Output the (x, y) coordinate of the center of the cell containing the given text.  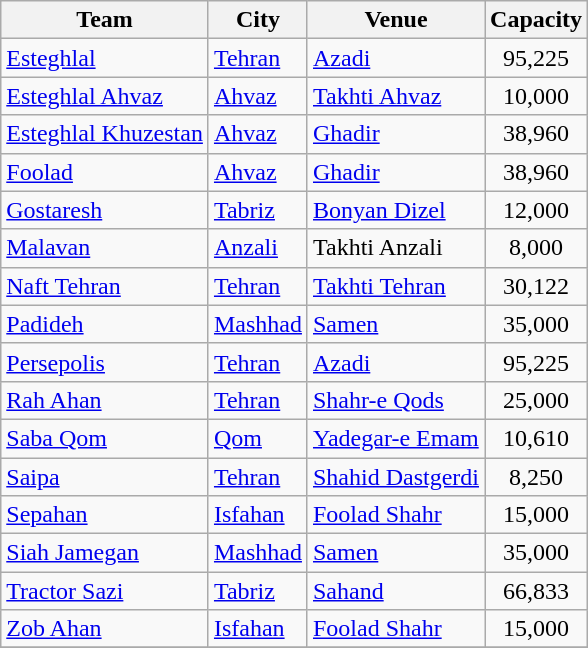
Yadegar-e Emam (396, 438)
Rah Ahan (105, 400)
25,000 (536, 400)
Zob Ahan (105, 629)
Shahr-e Qods (396, 400)
Naft Tehran (105, 286)
Padideh (105, 324)
Esteghlal (105, 58)
Esteghlal Ahvaz (105, 96)
Venue (396, 20)
Takhti Ahvaz (396, 96)
8,250 (536, 477)
8,000 (536, 248)
Takhti Tehran (396, 286)
Foolad (105, 172)
30,122 (536, 286)
Anzali (258, 248)
Capacity (536, 20)
Takhti Anzali (396, 248)
Saba Qom (105, 438)
Persepolis (105, 362)
Tractor Sazi (105, 591)
Team (105, 20)
10,000 (536, 96)
Sahand (396, 591)
Qom (258, 438)
10,610 (536, 438)
12,000 (536, 210)
Sepahan (105, 515)
Malavan (105, 248)
Shahid Dastgerdi (396, 477)
Esteghlal Khuzestan (105, 134)
66,833 (536, 591)
Siah Jamegan (105, 553)
Gostaresh (105, 210)
Saipa (105, 477)
City (258, 20)
Bonyan Dizel (396, 210)
